Return the [X, Y] coordinate for the center point of the cell that contains the specified text.  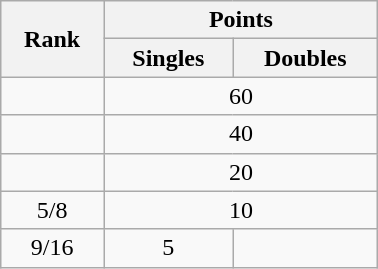
40 [241, 134]
Singles [168, 58]
5 [168, 248]
Points [241, 20]
10 [241, 210]
Doubles [306, 58]
Rank [52, 39]
9/16 [52, 248]
60 [241, 96]
5/8 [52, 210]
20 [241, 172]
